Extract the (X, Y) coordinate from the center of the cell holding the provided text.  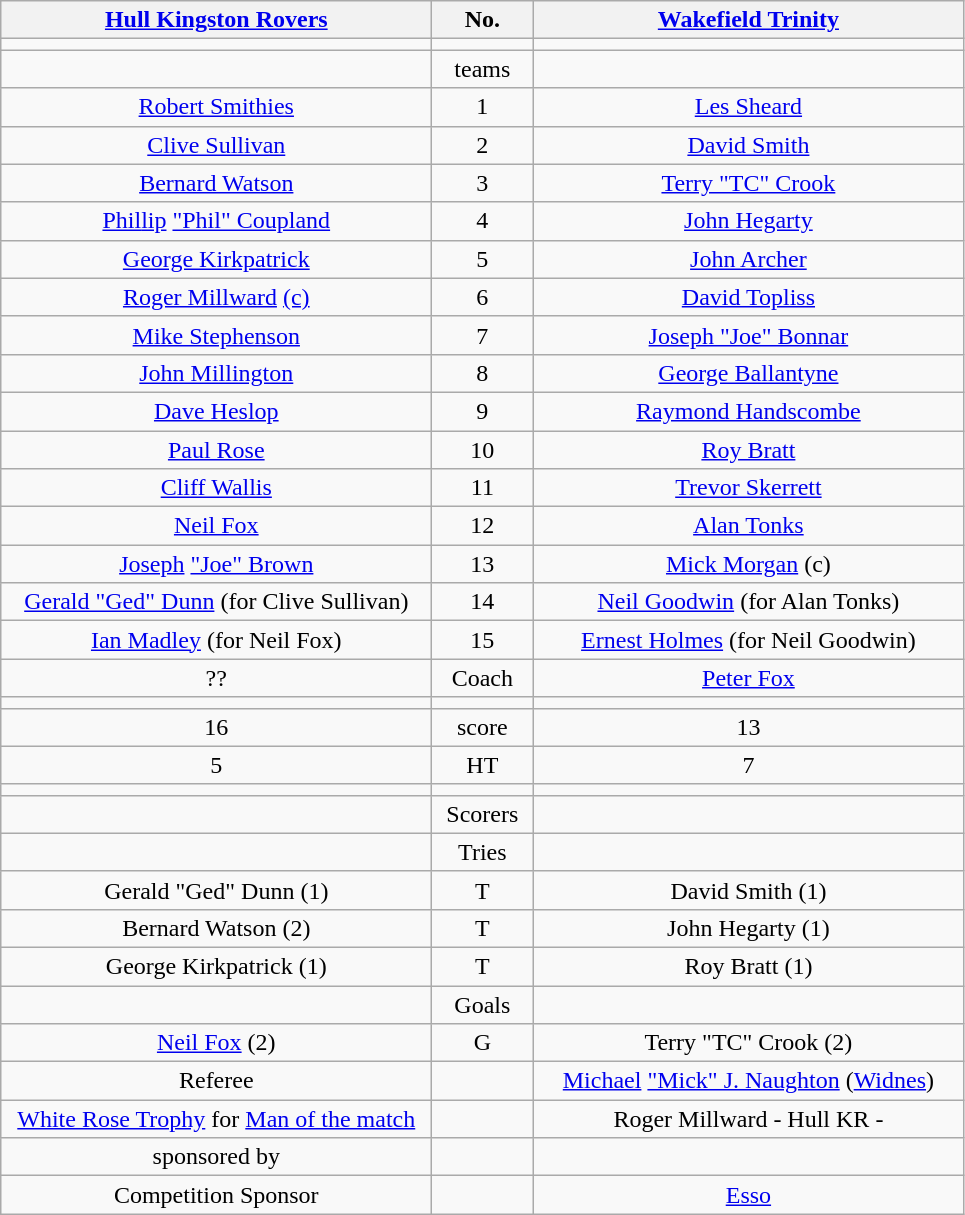
Paul Rose (216, 449)
9 (482, 411)
teams (482, 69)
sponsored by (216, 1157)
3 (482, 183)
Esso (748, 1195)
John Hegarty (748, 221)
HT (482, 765)
White Rose Trophy for Man of the match (216, 1119)
Goals (482, 1005)
Roger Millward (c) (216, 297)
Neil Goodwin (for Alan Tonks) (748, 602)
Referee (216, 1081)
Cliff Wallis (216, 488)
Terry "TC" Crook (748, 183)
George Ballantyne (748, 373)
15 (482, 640)
Bernard Watson (216, 183)
Raymond Handscombe (748, 411)
Phillip "Phil" Coupland (216, 221)
Les Sheard (748, 107)
10 (482, 449)
Robert Smithies (216, 107)
Roy Bratt (1) (748, 966)
12 (482, 526)
Roy Bratt (748, 449)
Gerald "Ged" Dunn (for Clive Sullivan) (216, 602)
Alan Tonks (748, 526)
John Archer (748, 259)
George Kirkpatrick (216, 259)
Joseph "Joe" Brown (216, 564)
6 (482, 297)
Ian Madley (for Neil Fox) (216, 640)
Neil Fox (2) (216, 1043)
Coach (482, 678)
8 (482, 373)
Trevor Skerrett (748, 488)
2 (482, 145)
David Smith (1) (748, 890)
16 (216, 727)
Competition Sponsor (216, 1195)
Michael "Mick" J. Naughton (Widnes) (748, 1081)
Dave Heslop (216, 411)
Roger Millward - Hull KR - (748, 1119)
Bernard Watson (2) (216, 928)
David Topliss (748, 297)
11 (482, 488)
Neil Fox (216, 526)
G (482, 1043)
score (482, 727)
Terry "TC" Crook (2) (748, 1043)
Wakefield Trinity (748, 20)
John Hegarty (1) (748, 928)
Gerald "Ged" Dunn (1) (216, 890)
No. (482, 20)
14 (482, 602)
John Millington (216, 373)
Scorers (482, 814)
Mick Morgan (c) (748, 564)
Clive Sullivan (216, 145)
David Smith (748, 145)
?? (216, 678)
Ernest Holmes (for Neil Goodwin) (748, 640)
4 (482, 221)
George Kirkpatrick (1) (216, 966)
1 (482, 107)
Joseph "Joe" Bonnar (748, 335)
Mike Stephenson (216, 335)
Tries (482, 852)
Peter Fox (748, 678)
Hull Kingston Rovers (216, 20)
